Extract the (x, y) coordinate from the center of the cell holding the provided text.  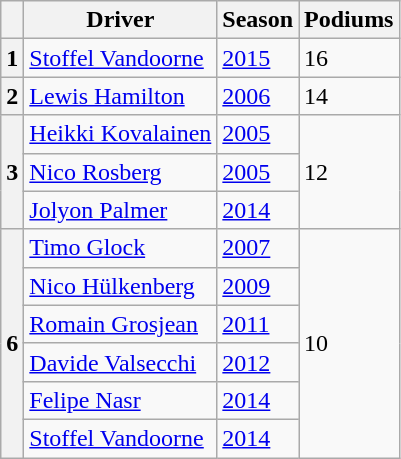
2009 (258, 286)
14 (349, 96)
2011 (258, 324)
Davide Valsecchi (120, 362)
Heikki Kovalainen (120, 134)
2007 (258, 248)
10 (349, 343)
Timo Glock (120, 248)
2015 (258, 58)
12 (349, 172)
2012 (258, 362)
Felipe Nasr (120, 400)
3 (12, 172)
Lewis Hamilton (120, 96)
Season (258, 20)
Podiums (349, 20)
Driver (120, 20)
2 (12, 96)
1 (12, 58)
6 (12, 343)
16 (349, 58)
Jolyon Palmer (120, 210)
2006 (258, 96)
Nico Hülkenberg (120, 286)
Nico Rosberg (120, 172)
Romain Grosjean (120, 324)
